From the cell containing the given text, extract its center point as (X, Y) coordinate. 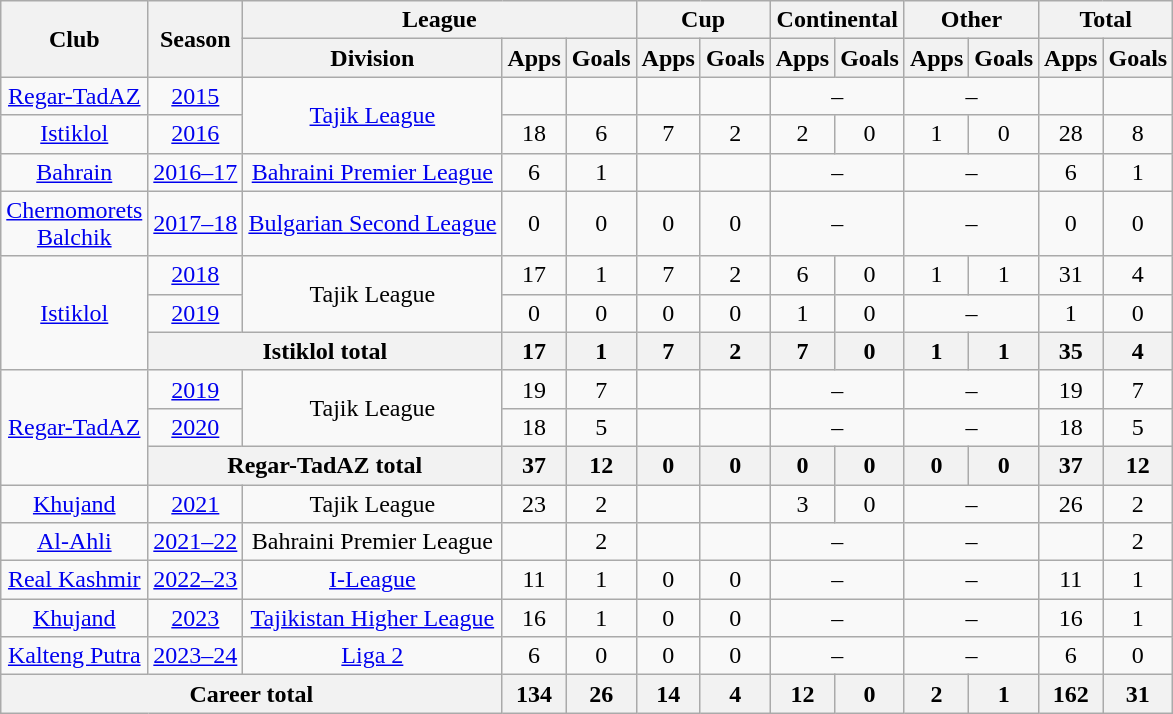
2023–24 (196, 656)
35 (1071, 351)
Al-Ahli (74, 542)
I-League (372, 580)
2018 (196, 275)
2016–17 (196, 172)
2022–23 (196, 580)
Continental (837, 20)
Other (971, 20)
2020 (196, 427)
23 (534, 503)
Total (1106, 20)
28 (1071, 134)
Career total (252, 694)
2015 (196, 96)
Cup (703, 20)
162 (1071, 694)
2016 (196, 134)
8 (1138, 134)
Regar-TadAZ total (325, 465)
2023 (196, 618)
Season (196, 39)
3 (802, 503)
Chernomorets Balchik (74, 224)
Club (74, 39)
Kalteng Putra (74, 656)
2021–22 (196, 542)
134 (534, 694)
2021 (196, 503)
2017–18 (196, 224)
Real Kashmir (74, 580)
Liga 2 (372, 656)
Bulgarian Second League (372, 224)
Tajikistan Higher League (372, 618)
League (440, 20)
Istiklol total (325, 351)
Bahrain (74, 172)
14 (668, 694)
Division (372, 58)
